Search for the cell housing the specified text and yield its [x, y] center coordinate. 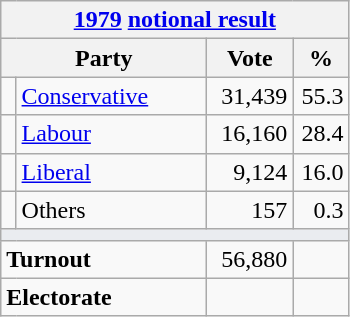
56,880 [250, 259]
55.3 [321, 96]
Labour [112, 134]
Liberal [112, 172]
16,160 [250, 134]
0.3 [321, 210]
% [321, 58]
Turnout [104, 259]
16.0 [321, 172]
9,124 [250, 172]
28.4 [321, 134]
Others [112, 210]
157 [250, 210]
Conservative [112, 96]
31,439 [250, 96]
Vote [250, 58]
Electorate [104, 297]
1979 notional result [175, 20]
Party [104, 58]
